Return [X, Y] of the center of cell containing provided text 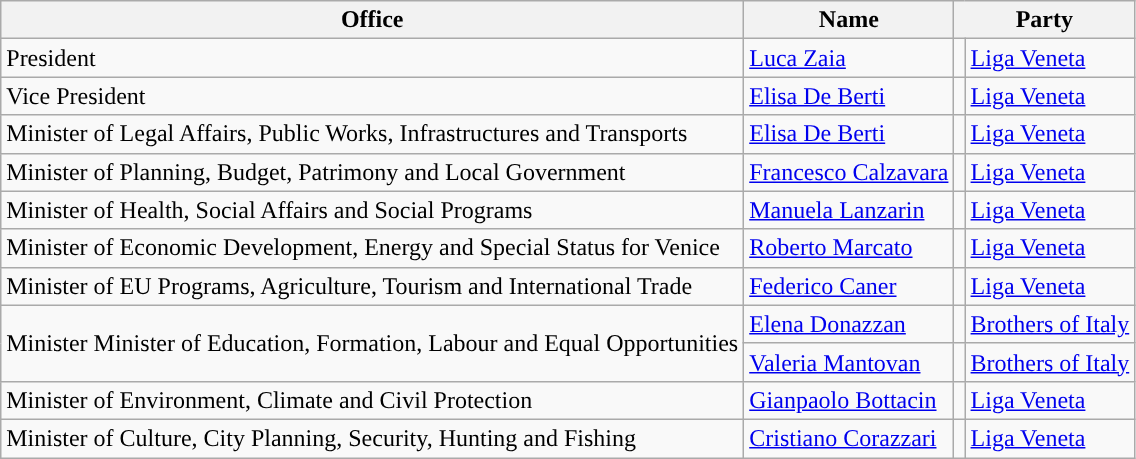
Minister of EU Programs, Agriculture, Tourism and International Trade [372, 286]
Minister of Environment, Climate and Civil Protection [372, 400]
Party [1044, 20]
Vice President [372, 96]
Minister of Economic Development, Energy and Special Status for Venice [372, 248]
Gianpaolo Bottacin [849, 400]
Elena Donazzan [849, 324]
Office [372, 20]
Francesco Calzavara [849, 172]
Valeria Mantovan [849, 362]
Luca Zaia [849, 58]
Minister of Culture, City Planning, Security, Hunting and Fishing [372, 438]
President [372, 58]
Cristiano Corazzari [849, 438]
Minister of Legal Affairs, Public Works, Infrastructures and Transports [372, 134]
Manuela Lanzarin [849, 210]
Minister of Health, Social Affairs and Social Programs [372, 210]
Minister of Planning, Budget, Patrimony and Local Government [372, 172]
Federico Caner [849, 286]
Roberto Marcato [849, 248]
Name [849, 20]
Minister Minister of Education, Formation, Labour and Equal Opportunities [372, 343]
